Locate the cell with the specified text and output its (X, Y) center coordinate. 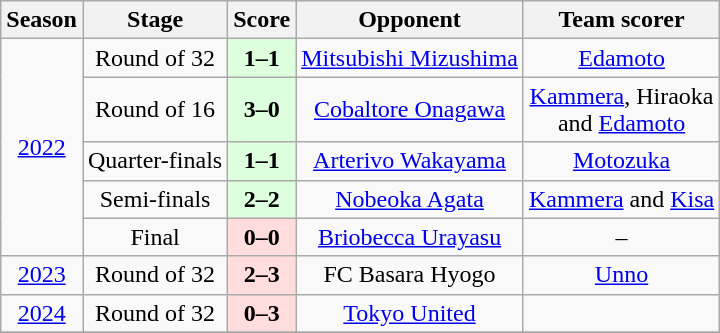
2–3 (262, 275)
FC Basara Hyogo (410, 275)
Arterivo Wakayama (410, 161)
Final (154, 237)
Round of 16 (154, 110)
– (621, 237)
Unno (621, 275)
2024 (42, 313)
Season (42, 20)
Stage (154, 20)
Kammera and Kisa (621, 199)
Opponent (410, 20)
Motozuka (621, 161)
2022 (42, 148)
Nobeoka Agata (410, 199)
Kammera, Hiraokaand Edamoto (621, 110)
Semi-finals (154, 199)
Quarter-finals (154, 161)
Edamoto (621, 58)
Tokyo United (410, 313)
Cobaltore Onagawa (410, 110)
3–0 (262, 110)
2023 (42, 275)
0–3 (262, 313)
Team scorer (621, 20)
Score (262, 20)
0–0 (262, 237)
Briobecca Urayasu (410, 237)
Mitsubishi Mizushima (410, 58)
2–2 (262, 199)
